Find where the given text appears and provide that cell's center as (X, Y) coordinate. 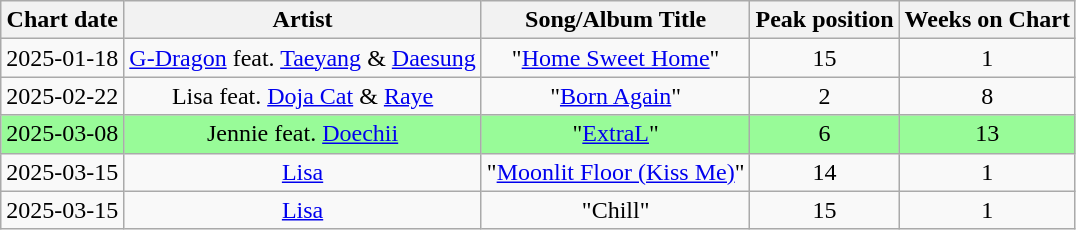
6 (824, 134)
Weeks on Chart (987, 20)
"ExtraL" (616, 134)
"Chill" (616, 210)
Jennie feat. Doechii (303, 134)
Lisa feat. Doja Cat & Raye (303, 96)
"Moonlit Floor (Kiss Me)" (616, 172)
Song/Album Title (616, 20)
14 (824, 172)
Chart date (62, 20)
Artist (303, 20)
2025-03-08 (62, 134)
2 (824, 96)
2025-02-22 (62, 96)
"Home Sweet Home" (616, 58)
2025-01-18 (62, 58)
13 (987, 134)
Peak position (824, 20)
8 (987, 96)
"Born Again" (616, 96)
G-Dragon feat. Taeyang & Daesung (303, 58)
